Output the [X, Y] coordinate of the center of the cell containing the given text.  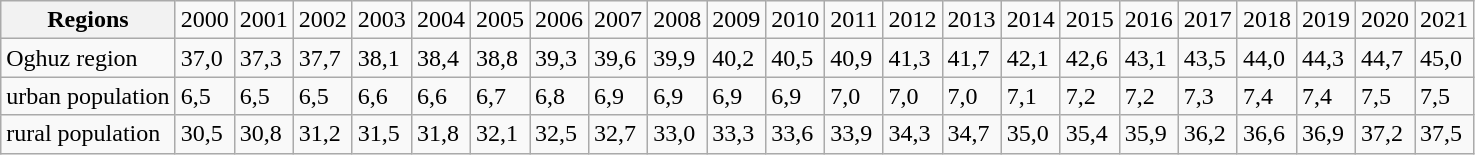
39,9 [678, 58]
2020 [1384, 20]
2007 [618, 20]
31,8 [440, 134]
43,1 [1148, 58]
32,7 [618, 134]
44,7 [1384, 58]
35,4 [1090, 134]
6,8 [560, 96]
2019 [1326, 20]
7,3 [1208, 96]
31,5 [382, 134]
37,3 [264, 58]
2002 [322, 20]
41,7 [972, 58]
34,7 [972, 134]
2006 [560, 20]
2013 [972, 20]
39,3 [560, 58]
2010 [796, 20]
2003 [382, 20]
36,2 [1208, 134]
37,2 [1384, 134]
Regions [88, 20]
2016 [1148, 20]
34,3 [912, 134]
2000 [204, 20]
7,1 [1030, 96]
2005 [500, 20]
2009 [736, 20]
35,9 [1148, 134]
38,8 [500, 58]
2014 [1030, 20]
33,0 [678, 134]
35,0 [1030, 134]
2004 [440, 20]
31,2 [322, 134]
44,3 [1326, 58]
42,6 [1090, 58]
37,7 [322, 58]
30,5 [204, 134]
rural population [88, 134]
37,5 [1444, 134]
30,8 [264, 134]
2011 [854, 20]
2008 [678, 20]
2015 [1090, 20]
33,9 [854, 134]
2017 [1208, 20]
36,9 [1326, 134]
urban population [88, 96]
39,6 [618, 58]
2012 [912, 20]
40,2 [736, 58]
40,9 [854, 58]
43,5 [1208, 58]
40,5 [796, 58]
42,1 [1030, 58]
2018 [1266, 20]
44,0 [1266, 58]
Oghuz region [88, 58]
32,5 [560, 134]
41,3 [912, 58]
38,4 [440, 58]
2021 [1444, 20]
2001 [264, 20]
45,0 [1444, 58]
32,1 [500, 134]
37,0 [204, 58]
6,7 [500, 96]
36,6 [1266, 134]
33,6 [796, 134]
38,1 [382, 58]
33,3 [736, 134]
